Provide the (X, Y) coordinate of the cell's center where the given text is located.  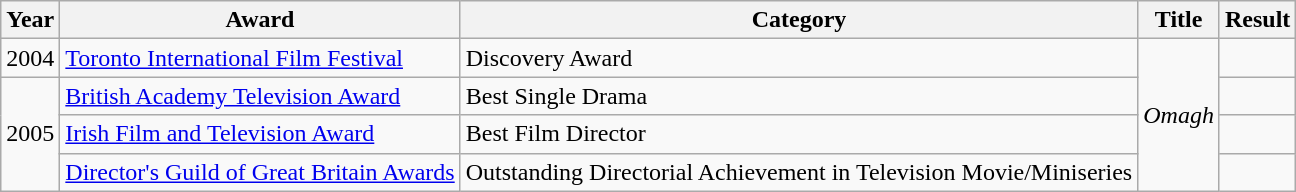
Title (1179, 20)
2005 (30, 134)
Discovery Award (798, 58)
British Academy Television Award (260, 96)
2004 (30, 58)
Award (260, 20)
Irish Film and Television Award (260, 134)
Best Film Director (798, 134)
Result (1257, 20)
Best Single Drama (798, 96)
Director's Guild of Great Britain Awards (260, 172)
Omagh (1179, 115)
Toronto International Film Festival (260, 58)
Year (30, 20)
Outstanding Directorial Achievement in Television Movie/Miniseries (798, 172)
Category (798, 20)
